Locate the cell with the specified text and output its [X, Y] center coordinate. 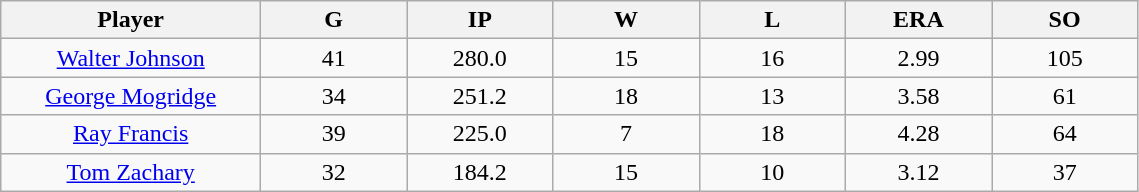
4.28 [918, 134]
Walter Johnson [131, 58]
41 [334, 58]
280.0 [480, 58]
3.58 [918, 96]
W [626, 20]
37 [1065, 172]
184.2 [480, 172]
G [334, 20]
61 [1065, 96]
IP [480, 20]
13 [772, 96]
16 [772, 58]
George Mogridge [131, 96]
64 [1065, 134]
Ray Francis [131, 134]
ERA [918, 20]
Player [131, 20]
2.99 [918, 58]
105 [1065, 58]
251.2 [480, 96]
39 [334, 134]
Tom Zachary [131, 172]
7 [626, 134]
34 [334, 96]
225.0 [480, 134]
10 [772, 172]
32 [334, 172]
3.12 [918, 172]
SO [1065, 20]
L [772, 20]
